Locate the cell with the specified text and output its (x, y) center coordinate. 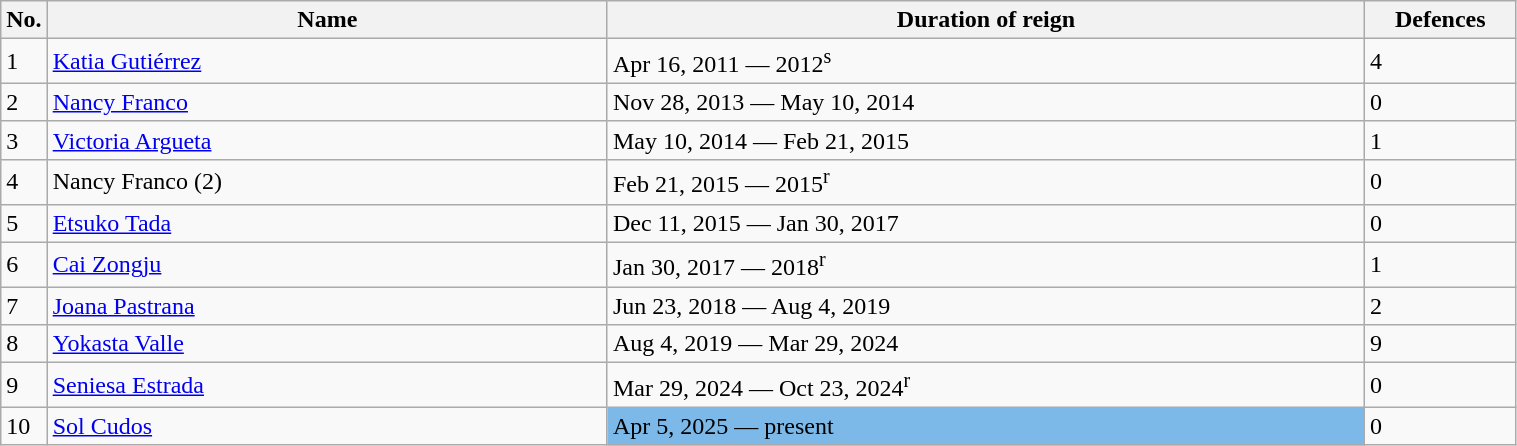
Nancy Franco (327, 102)
Apr 5, 2025 — present (986, 426)
Yokasta Valle (327, 344)
Name (327, 20)
Sol Cudos (327, 426)
Katia Gutiérrez (327, 62)
Dec 11, 2015 — Jan 30, 2017 (986, 223)
6 (24, 264)
7 (24, 306)
Seniesa Estrada (327, 386)
5 (24, 223)
Nov 28, 2013 — May 10, 2014 (986, 102)
Mar 29, 2024 — Oct 23, 2024r (986, 386)
Joana Pastrana (327, 306)
Jan 30, 2017 — 2018r (986, 264)
Nancy Franco (2) (327, 182)
3 (24, 140)
Defences (1441, 20)
10 (24, 426)
No. (24, 20)
Jun 23, 2018 — Aug 4, 2019 (986, 306)
Victoria Argueta (327, 140)
Aug 4, 2019 — Mar 29, 2024 (986, 344)
Apr 16, 2011 — 2012s (986, 62)
Etsuko Tada (327, 223)
Cai Zongju (327, 264)
Feb 21, 2015 — 2015r (986, 182)
May 10, 2014 — Feb 21, 2015 (986, 140)
8 (24, 344)
Duration of reign (986, 20)
